Output the (x, y) coordinate of the center of the cell containing the given text.  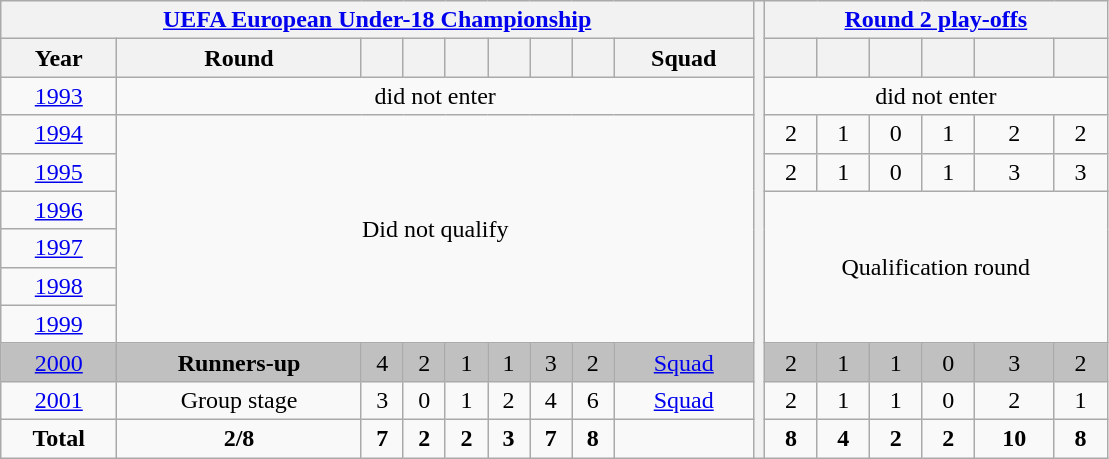
1997 (59, 248)
Did not qualify (436, 229)
Qualification round (936, 267)
1993 (59, 96)
Total (59, 438)
2001 (59, 400)
Runners-up (239, 362)
2/8 (239, 438)
1995 (59, 172)
Round (239, 58)
Group stage (239, 400)
1999 (59, 324)
Round 2 play-offs (936, 20)
1996 (59, 210)
10 (1014, 438)
UEFA European Under-18 Championship (378, 20)
2000 (59, 362)
1994 (59, 134)
6 (593, 400)
1998 (59, 286)
Year (59, 58)
